Provide the [X, Y] coordinate of the cell's center where the given text is located.  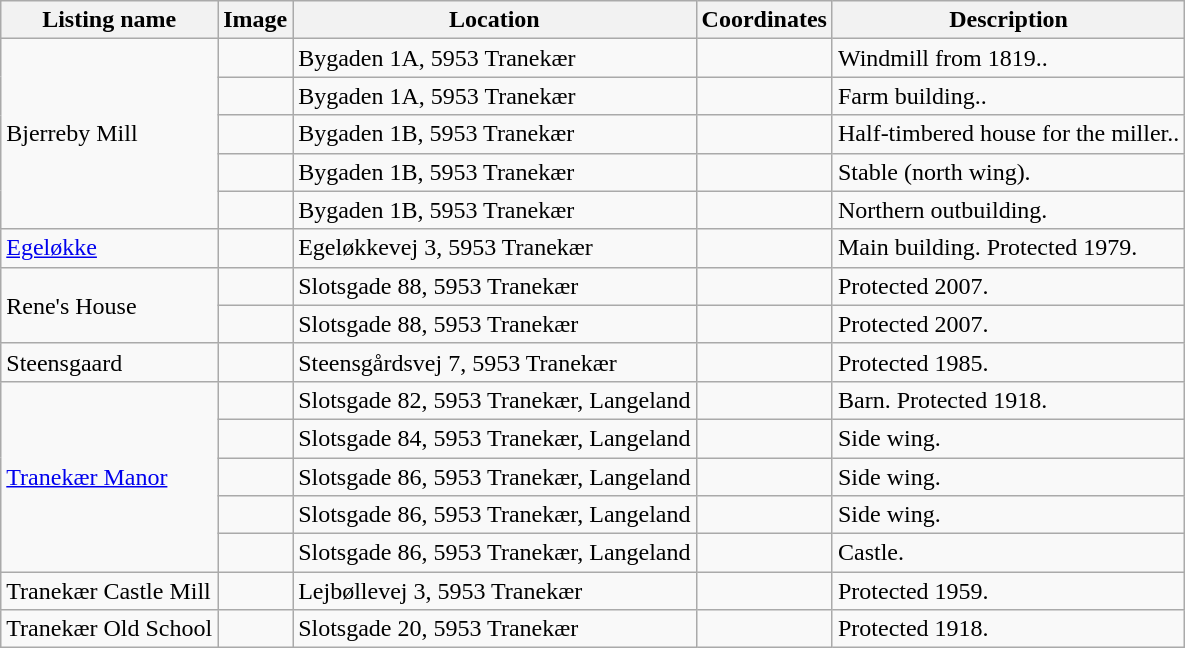
Tranekær Castle Mill [110, 591]
Main building. Protected 1979. [1008, 248]
Farm building.. [1008, 96]
Steensgårdsvej 7, 5953 Tranekær [494, 362]
Image [256, 20]
Half-timbered house for the miller.. [1008, 134]
Tranekær Old School [110, 629]
Slotsgade 82, 5953 Tranekær, Langeland [494, 400]
Steensgaard [110, 362]
Listing name [110, 20]
Protected 1985. [1008, 362]
Egeløkke [110, 248]
Slotsgade 20, 5953 Tranekær [494, 629]
Barn. Protected 1918. [1008, 400]
Protected 1918. [1008, 629]
Description [1008, 20]
Northern outbuilding. [1008, 210]
Rene's House [110, 305]
Coordinates [764, 20]
Protected 1959. [1008, 591]
Egeløkkevej 3, 5953 Tranekær [494, 248]
Lejbøllevej 3, 5953 Tranekær [494, 591]
Location [494, 20]
Bjerreby Mill [110, 134]
Slotsgade 84, 5953 Tranekær, Langeland [494, 438]
Windmill from 1819.. [1008, 58]
Stable (north wing). [1008, 172]
Castle. [1008, 553]
Tranekær Manor [110, 476]
